Extract the [x, y] coordinate from the center of the cell holding the provided text.  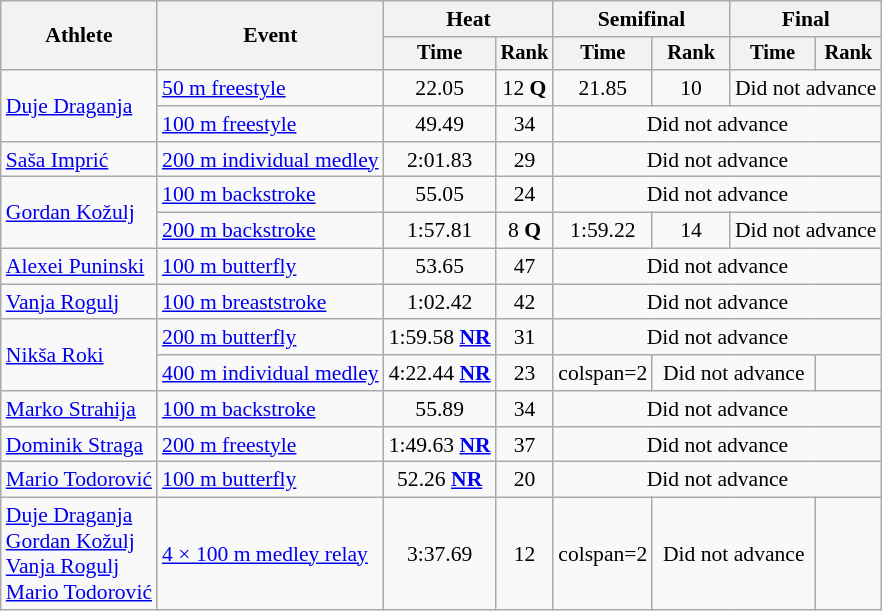
1:57.81 [440, 231]
Athlete [79, 36]
200 m freestyle [270, 445]
42 [525, 302]
Alexei Puninski [79, 267]
1:02.42 [440, 302]
22.05 [440, 88]
2:01.83 [440, 160]
Marko Strahija [79, 409]
200 m individual medley [270, 160]
14 [691, 231]
37 [525, 445]
31 [525, 338]
Final [806, 19]
Mario Todorović [79, 480]
20 [525, 480]
400 m individual medley [270, 373]
200 m butterfly [270, 338]
47 [525, 267]
55.89 [440, 409]
200 m backstroke [270, 231]
1:59.58 NR [440, 338]
1:49.63 NR [440, 445]
49.49 [440, 124]
Heat [469, 19]
53.65 [440, 267]
50 m freestyle [270, 88]
Nikša Roki [79, 356]
4:22.44 NR [440, 373]
23 [525, 373]
24 [525, 195]
8 Q [525, 231]
52.26 NR [440, 480]
10 [691, 88]
55.05 [440, 195]
1:59.22 [602, 231]
Gordan Kožulj [79, 212]
Duje Draganja [79, 106]
3:37.69 [440, 554]
100 m freestyle [270, 124]
Vanja Rogulj [79, 302]
Saša Imprić [79, 160]
Duje DraganjaGordan KožuljVanja RoguljMario Todorović [79, 554]
4 × 100 m medley relay [270, 554]
Semifinal [642, 19]
Dominik Straga [79, 445]
29 [525, 160]
21.85 [602, 88]
12 [525, 554]
12 Q [525, 88]
100 m breaststroke [270, 302]
Event [270, 36]
